Return (X, Y) of the center of cell containing provided text 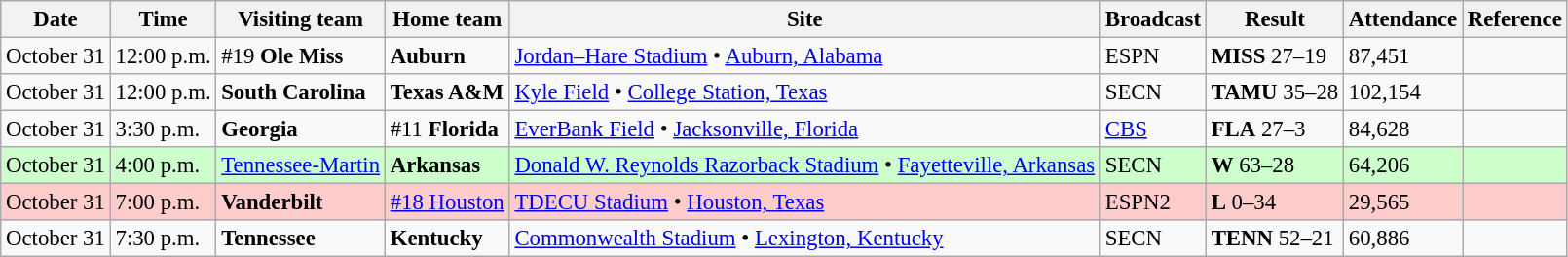
Home team (447, 19)
TENN 52–21 (1274, 239)
Tennessee-Martin (300, 165)
29,565 (1403, 202)
TDECU Stadium • Houston, Texas (804, 202)
L 0–34 (1274, 202)
Donald W. Reynolds Razorback Stadium • Fayetteville, Arkansas (804, 165)
Visiting team (300, 19)
Attendance (1403, 19)
#18 Houston (447, 202)
CBS (1153, 129)
Tennessee (300, 239)
ESPN (1153, 56)
102,154 (1403, 92)
64,206 (1403, 165)
84,628 (1403, 129)
W 63–28 (1274, 165)
87,451 (1403, 56)
7:30 p.m. (164, 239)
4:00 p.m. (164, 165)
Commonwealth Stadium • Lexington, Kentucky (804, 239)
#19 Ole Miss (300, 56)
TAMU 35–28 (1274, 92)
Time (164, 19)
Date (56, 19)
Vanderbilt (300, 202)
3:30 p.m. (164, 129)
South Carolina (300, 92)
#11 Florida (447, 129)
MISS 27–19 (1274, 56)
Result (1274, 19)
Georgia (300, 129)
FLA 27–3 (1274, 129)
ESPN2 (1153, 202)
7:00 p.m. (164, 202)
Texas A&M (447, 92)
EverBank Field • Jacksonville, Florida (804, 129)
Reference (1515, 19)
Arkansas (447, 165)
Auburn (447, 56)
Kentucky (447, 239)
Site (804, 19)
Kyle Field • College Station, Texas (804, 92)
Broadcast (1153, 19)
Jordan–Hare Stadium • Auburn, Alabama (804, 56)
60,886 (1403, 239)
